Scan for the cell matching the given text and deliver its [x, y] coordinate at center. 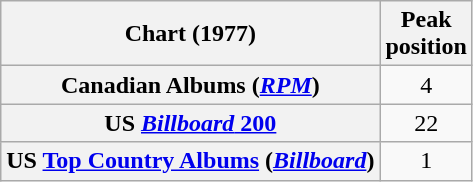
22 [426, 123]
Chart (1977) [190, 34]
Canadian Albums (RPM) [190, 85]
Peak position [426, 34]
US Billboard 200 [190, 123]
4 [426, 85]
US Top Country Albums (Billboard) [190, 161]
1 [426, 161]
